Extract the (X, Y) coordinate from the center of the cell holding the provided text.  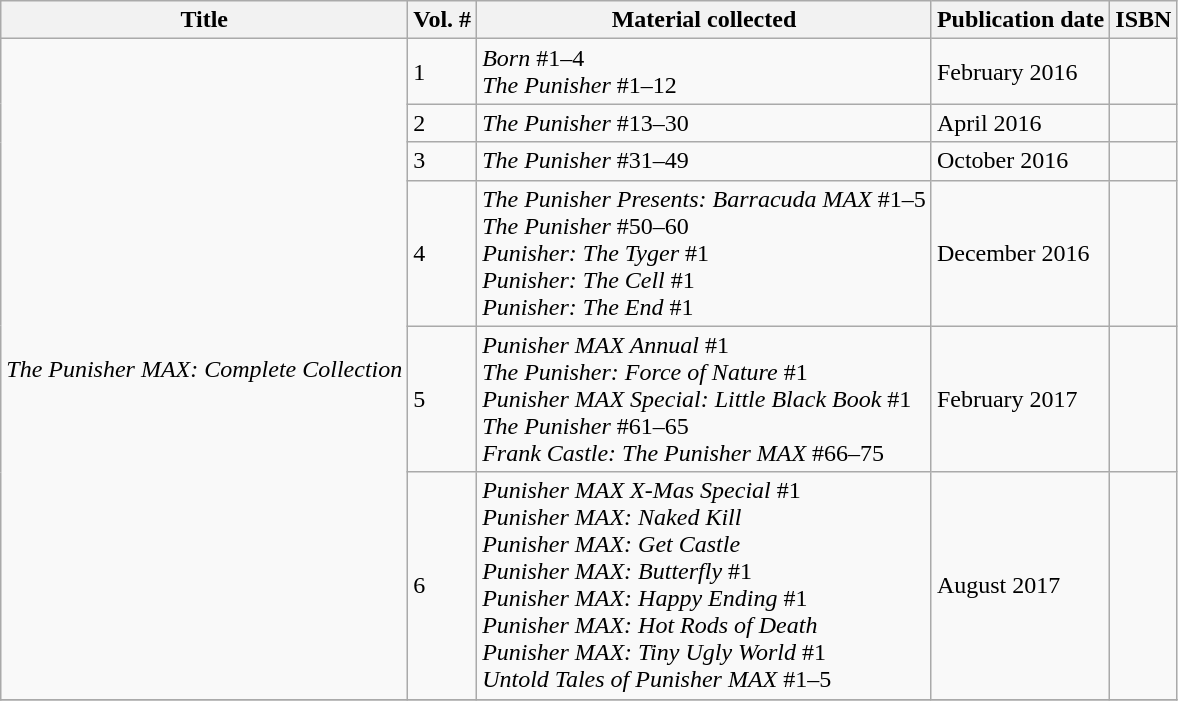
October 2016 (1020, 161)
3 (442, 161)
February 2017 (1020, 399)
April 2016 (1020, 123)
Publication date (1020, 20)
The Punisher MAX: Complete Collection (204, 369)
2 (442, 123)
August 2017 (1020, 586)
ISBN (1144, 20)
4 (442, 253)
Title (204, 20)
The Punisher #31–49 (704, 161)
Material collected (704, 20)
Born #1–4The Punisher #1–12 (704, 72)
Vol. # (442, 20)
5 (442, 399)
February 2016 (1020, 72)
December 2016 (1020, 253)
The Punisher #13–30 (704, 123)
1 (442, 72)
The Punisher Presents: Barracuda MAX #1–5The Punisher #50–60Punisher: The Tyger #1Punisher: The Cell #1Punisher: The End #1 (704, 253)
6 (442, 586)
